From the cell containing the given text, extract its center point as [X, Y] coordinate. 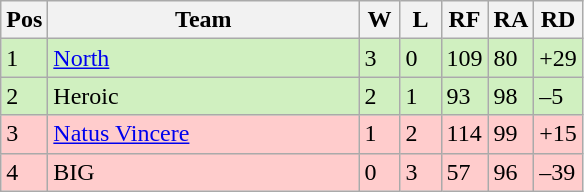
BIG [204, 172]
Heroic [204, 96]
North [204, 58]
L [420, 20]
99 [511, 134]
RD [558, 20]
+15 [558, 134]
57 [464, 172]
Team [204, 20]
98 [511, 96]
RA [511, 20]
RF [464, 20]
80 [511, 58]
96 [511, 172]
114 [464, 134]
–5 [558, 96]
–39 [558, 172]
4 [24, 172]
Pos [24, 20]
Natus Vincere [204, 134]
109 [464, 58]
W [380, 20]
93 [464, 96]
+29 [558, 58]
